Determine the (x, y) coordinate at the center of the cell enclosing the given text.  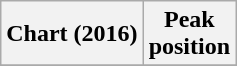
Peakposition (189, 34)
Chart (2016) (72, 34)
